Return the [x, y] coordinate for the center point of the cell that contains the specified text.  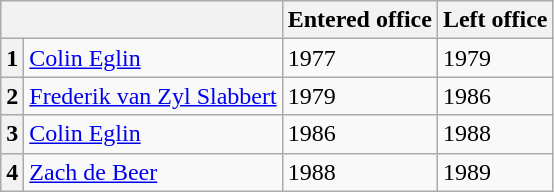
Zach de Beer [153, 172]
Left office [495, 20]
Frederik van Zyl Slabbert [153, 96]
1989 [495, 172]
1 [12, 58]
1977 [360, 58]
Entered office [360, 20]
3 [12, 134]
2 [12, 96]
4 [12, 172]
